Capture the cell that displays the provided text and extract its (x, y) central coordinate. 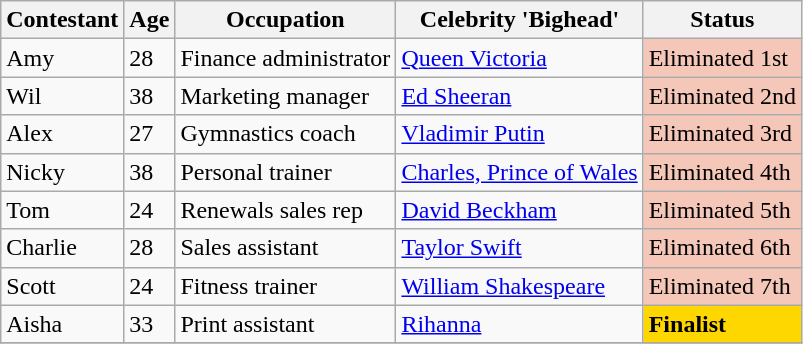
Eliminated 2nd (722, 96)
33 (150, 324)
Wil (62, 96)
Nicky (62, 172)
Renewals sales rep (286, 210)
Fitness trainer (286, 286)
Charles, Prince of Wales (520, 172)
Vladimir Putin (520, 134)
Queen Victoria (520, 58)
Celebrity 'Bighead' (520, 20)
Taylor Swift (520, 248)
Alex (62, 134)
27 (150, 134)
Finalist (722, 324)
Scott (62, 286)
Eliminated 6th (722, 248)
Eliminated 5th (722, 210)
Tom (62, 210)
Finance administrator (286, 58)
Contestant (62, 20)
Gymnastics coach (286, 134)
Amy (62, 58)
Sales assistant (286, 248)
Eliminated 7th (722, 286)
Charlie (62, 248)
Eliminated 4th (722, 172)
Rihanna (520, 324)
Marketing manager (286, 96)
William Shakespeare (520, 286)
Occupation (286, 20)
Status (722, 20)
Eliminated 1st (722, 58)
Ed Sheeran (520, 96)
Aisha (62, 324)
David Beckham (520, 210)
Personal trainer (286, 172)
Eliminated 3rd (722, 134)
Print assistant (286, 324)
Age (150, 20)
